Scan for the cell matching the given text and deliver its (X, Y) coordinate at center. 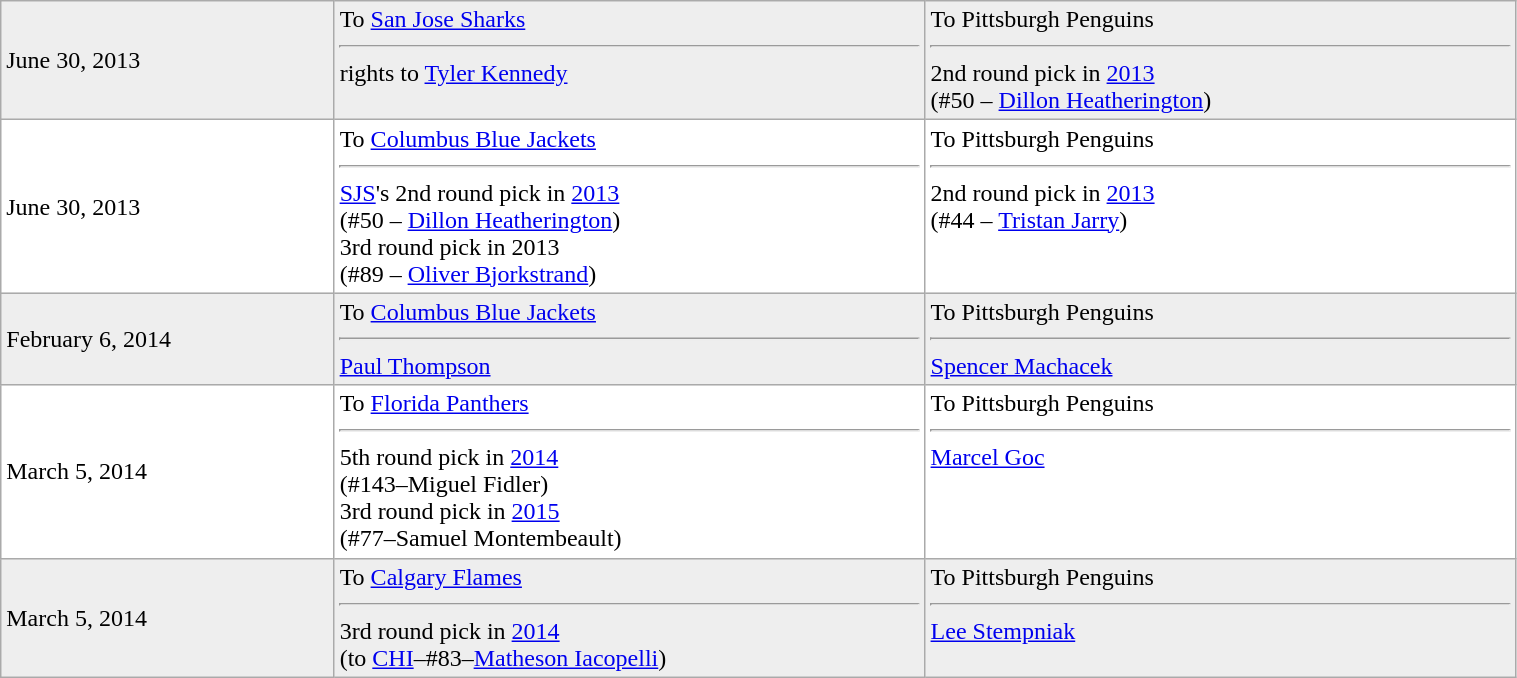
To Pittsburgh Penguins2nd round pick in 2013(#44 – Tristan Jarry) (1220, 206)
To Columbus Blue JacketsSJS's 2nd round pick in 2013(#50 – Dillon Heatherington)3rd round pick in 2013(#89 – Oliver Bjorkstrand) (630, 206)
To Pittsburgh PenguinsMarcel Goc (1220, 472)
To Calgary Flames3rd round pick in 2014(to CHI–#83–Matheson Iacopelli) (630, 618)
To San Jose Sharksrights to Tyler Kennedy (630, 60)
To Pittsburgh Penguins2nd round pick in 2013(#50 – Dillon Heatherington) (1220, 60)
To Pittsburgh PenguinsLee Stempniak (1220, 618)
To Pittsburgh PenguinsSpencer Machacek (1220, 339)
To Columbus Blue JacketsPaul Thompson (630, 339)
To Florida Panthers5th round pick in 2014(#143–Miguel Fidler)3rd round pick in 2015(#77–Samuel Montembeault) (630, 472)
February 6, 2014 (168, 339)
